Search for the cell housing the specified text and yield its [X, Y] center coordinate. 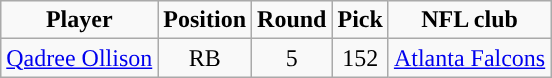
NFL club [469, 20]
Qadree Ollison [80, 58]
5 [292, 58]
Player [80, 20]
Round [292, 20]
Pick [360, 20]
Atlanta Falcons [469, 58]
RB [205, 58]
152 [360, 58]
Position [205, 20]
